Output the [X, Y] coordinate of the center of the cell containing the given text.  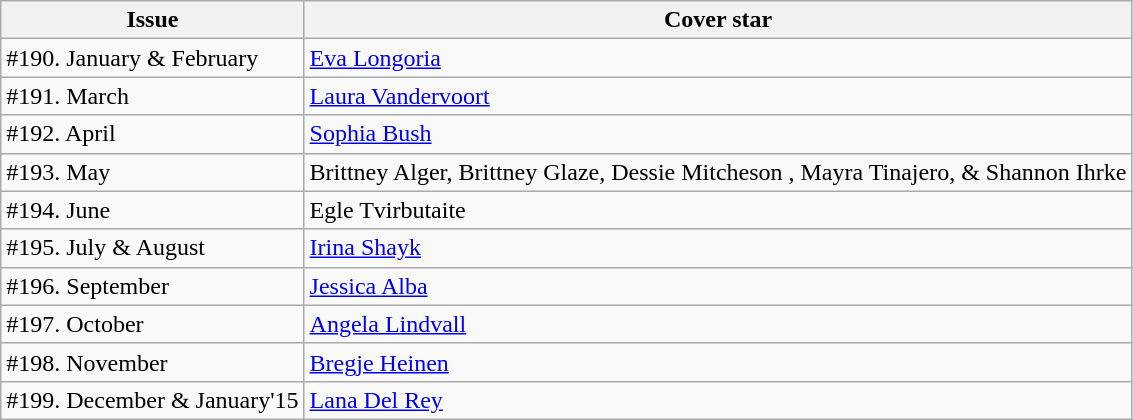
Cover star [718, 20]
#197. October [152, 324]
#199. December & January'15 [152, 400]
Issue [152, 20]
#198. November [152, 362]
#196. September [152, 286]
#191. March [152, 96]
Lana Del Rey [718, 400]
Sophia Bush [718, 134]
Brittney Alger, Brittney Glaze, Dessie Mitcheson , Mayra Tinajero, & Shannon Ihrke [718, 172]
#194. June [152, 210]
#190. January & February [152, 58]
Eva Longoria [718, 58]
Laura Vandervoort [718, 96]
#195. July & August [152, 248]
Egle Tvirbutaite [718, 210]
Irina Shayk [718, 248]
Angela Lindvall [718, 324]
Jessica Alba [718, 286]
#192. April [152, 134]
Bregje Heinen [718, 362]
#193. May [152, 172]
